Extract the (x, y) coordinate from the center of the cell holding the provided text.  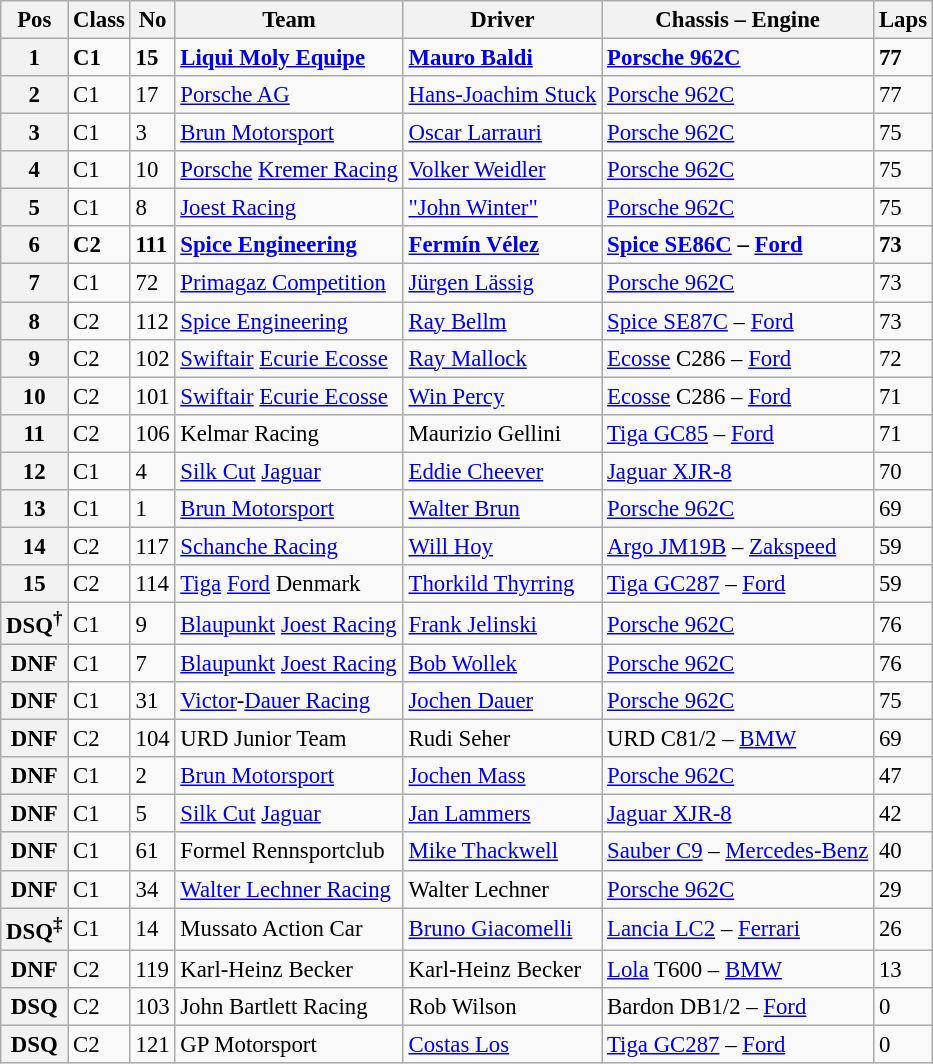
Rob Wilson (502, 1007)
Tiga Ford Denmark (289, 584)
Walter Lechner Racing (289, 889)
Costas Los (502, 1044)
Frank Jelinski (502, 623)
Mussato Action Car (289, 929)
Bob Wollek (502, 664)
Tiga GC85 – Ford (738, 433)
Jürgen Lässig (502, 283)
DSQ‡ (34, 929)
Will Hoy (502, 546)
GP Motorsport (289, 1044)
URD Junior Team (289, 739)
70 (904, 471)
Ray Mallock (502, 358)
12 (34, 471)
DSQ† (34, 623)
42 (904, 814)
Jan Lammers (502, 814)
112 (152, 321)
29 (904, 889)
Joest Racing (289, 208)
Kelmar Racing (289, 433)
34 (152, 889)
Eddie Cheever (502, 471)
Win Percy (502, 396)
Formel Rennsportclub (289, 852)
Pos (34, 20)
26 (904, 929)
Spice SE86C – Ford (738, 245)
Team (289, 20)
Sauber C9 – Mercedes-Benz (738, 852)
119 (152, 969)
Primagaz Competition (289, 283)
40 (904, 852)
Argo JM19B – Zakspeed (738, 546)
Walter Brun (502, 509)
Thorkild Thyrring (502, 584)
Lola T600 – BMW (738, 969)
Liqui Moly Equipe (289, 58)
Mauro Baldi (502, 58)
No (152, 20)
John Bartlett Racing (289, 1007)
11 (34, 433)
121 (152, 1044)
Jochen Mass (502, 776)
"John Winter" (502, 208)
Maurizio Gellini (502, 433)
Jochen Dauer (502, 701)
Bardon DB1/2 – Ford (738, 1007)
Driver (502, 20)
Spice SE87C – Ford (738, 321)
31 (152, 701)
Fermín Vélez (502, 245)
URD C81/2 – BMW (738, 739)
Laps (904, 20)
61 (152, 852)
17 (152, 95)
Walter Lechner (502, 889)
Porsche AG (289, 95)
Lancia LC2 – Ferrari (738, 929)
114 (152, 584)
104 (152, 739)
Chassis – Engine (738, 20)
Mike Thackwell (502, 852)
Ray Bellm (502, 321)
103 (152, 1007)
Bruno Giacomelli (502, 929)
Schanche Racing (289, 546)
111 (152, 245)
106 (152, 433)
Class (100, 20)
Hans-Joachim Stuck (502, 95)
102 (152, 358)
Volker Weidler (502, 170)
Victor-Dauer Racing (289, 701)
6 (34, 245)
101 (152, 396)
Rudi Seher (502, 739)
Porsche Kremer Racing (289, 170)
47 (904, 776)
117 (152, 546)
Oscar Larrauri (502, 133)
